Determine the (x, y) coordinate at the center of the cell enclosing the given text.  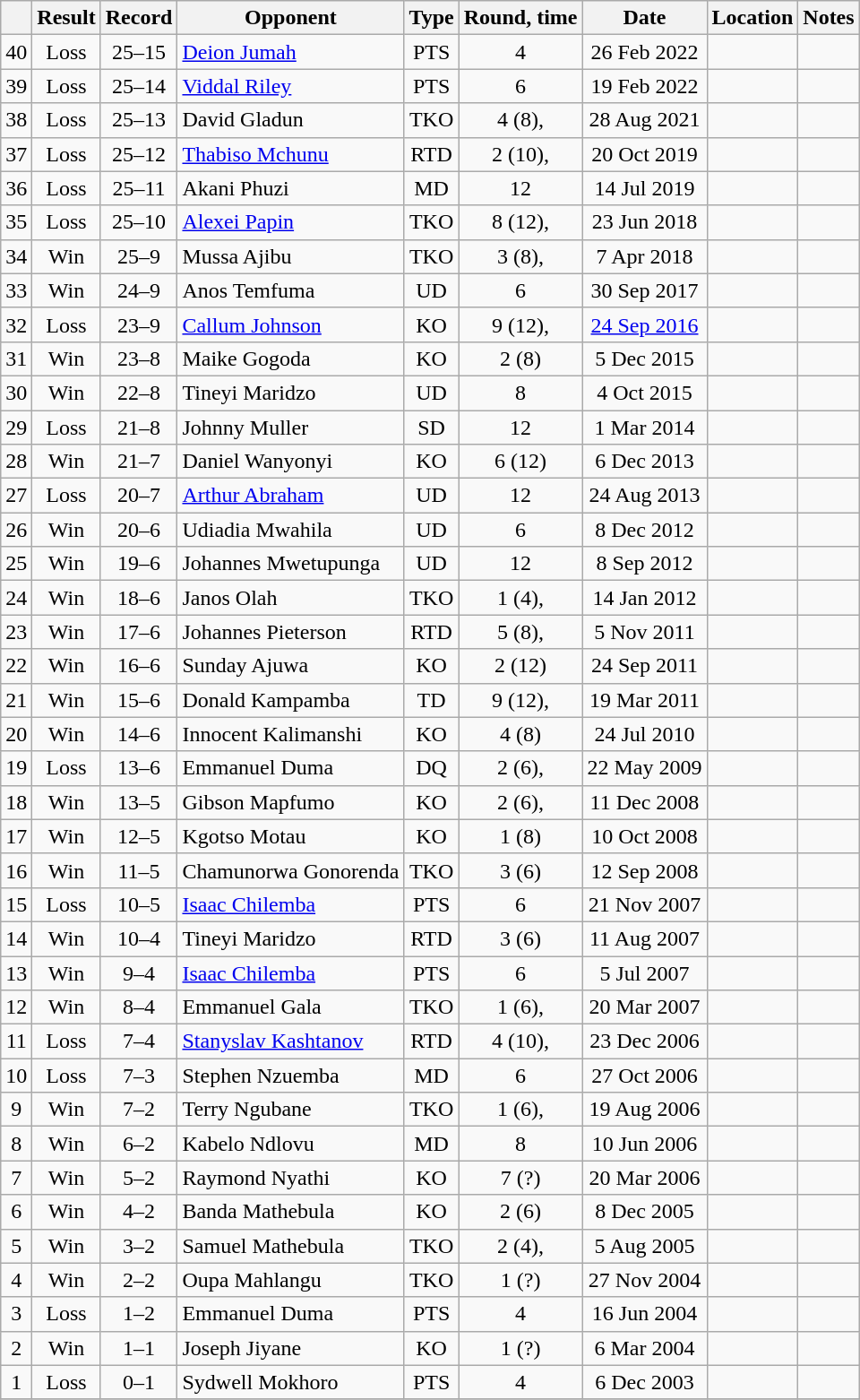
9 (16, 1110)
Chamunorwa Gonorenda (290, 870)
29 (16, 428)
24–9 (139, 290)
6 Mar 2004 (645, 1348)
18 (16, 802)
24 Sep 2016 (645, 324)
7–3 (139, 1076)
30 Sep 2017 (645, 290)
27 Nov 2004 (645, 1280)
21 Nov 2007 (645, 904)
Johnny Muller (290, 428)
3 (8), (520, 256)
31 (16, 359)
2 (8) (520, 359)
20–6 (139, 530)
13–6 (139, 768)
30 (16, 393)
6 Dec 2013 (645, 462)
1 (16, 1382)
Round, time (520, 18)
25–11 (139, 188)
7–2 (139, 1110)
2–2 (139, 1280)
Emmanuel Gala (290, 1007)
Johannes Pieterson (290, 632)
Sydwell Mokhoro (290, 1382)
8 Sep 2012 (645, 564)
25–14 (139, 86)
25–13 (139, 120)
2 (4), (520, 1246)
25–9 (139, 256)
20 (16, 734)
7 Apr 2018 (645, 256)
11 (16, 1041)
1–2 (139, 1314)
Banda Mathebula (290, 1212)
11 Aug 2007 (645, 938)
7 (16, 1178)
David Gladun (290, 120)
8–4 (139, 1007)
Opponent (290, 18)
17–6 (139, 632)
24 (16, 598)
4 (10), (520, 1041)
Joseph Jiyane (290, 1348)
10–4 (139, 938)
11 Dec 2008 (645, 802)
1 Mar 2014 (645, 428)
Result (66, 18)
14–6 (139, 734)
26 Feb 2022 (645, 52)
Maike Gogoda (290, 359)
23 Dec 2006 (645, 1041)
3 (16, 1314)
Type (432, 18)
12 Sep 2008 (645, 870)
4–2 (139, 1212)
36 (16, 188)
6–2 (139, 1144)
Notes (829, 18)
13 (16, 972)
5 (8), (520, 632)
14 Jan 2012 (645, 598)
3–2 (139, 1246)
20 Mar 2006 (645, 1178)
27 Oct 2006 (645, 1076)
Alexei Papin (290, 222)
19 Aug 2006 (645, 1110)
5–2 (139, 1178)
21 (16, 700)
0–1 (139, 1382)
9–4 (139, 972)
23 Jun 2018 (645, 222)
10 Oct 2008 (645, 836)
33 (16, 290)
Location (752, 18)
18–6 (139, 598)
20 Mar 2007 (645, 1007)
34 (16, 256)
Oupa Mahlangu (290, 1280)
Anos Temfuma (290, 290)
17 (16, 836)
14 Jul 2019 (645, 188)
Mussa Ajibu (290, 256)
7–4 (139, 1041)
Stanyslav Kashtanov (290, 1041)
5 (16, 1246)
Akani Phuzi (290, 188)
26 (16, 530)
4 Oct 2015 (645, 393)
Samuel Mathebula (290, 1246)
10–5 (139, 904)
4 (8), (520, 120)
10 (16, 1076)
Kabelo Ndlovu (290, 1144)
16 Jun 2004 (645, 1314)
1–1 (139, 1348)
TD (432, 700)
24 Aug 2013 (645, 496)
21–8 (139, 428)
19 Feb 2022 (645, 86)
Raymond Nyathi (290, 1178)
Callum Johnson (290, 324)
Stephen Nzuemba (290, 1076)
21–7 (139, 462)
DQ (432, 768)
16 (16, 870)
Record (139, 18)
7 (?) (520, 1178)
23 (16, 632)
Thabiso Mchunu (290, 154)
Janos Olah (290, 598)
6 Dec 2003 (645, 1382)
6 (12) (520, 462)
1 (4), (520, 598)
23–9 (139, 324)
20 Oct 2019 (645, 154)
35 (16, 222)
Kgotso Motau (290, 836)
Date (645, 18)
Johannes Mwetupunga (290, 564)
Innocent Kalimanshi (290, 734)
13–5 (139, 802)
Daniel Wanyonyi (290, 462)
25–10 (139, 222)
5 Nov 2011 (645, 632)
4 (8) (520, 734)
40 (16, 52)
8 Dec 2012 (645, 530)
Arthur Abraham (290, 496)
5 Aug 2005 (645, 1246)
28 Aug 2021 (645, 120)
8 (12), (520, 222)
Viddal Riley (290, 86)
22–8 (139, 393)
27 (16, 496)
15 (16, 904)
20–7 (139, 496)
28 (16, 462)
19–6 (139, 564)
24 Jul 2010 (645, 734)
15–6 (139, 700)
14 (16, 938)
5 Jul 2007 (645, 972)
38 (16, 120)
25–15 (139, 52)
Terry Ngubane (290, 1110)
11–5 (139, 870)
2 (12) (520, 666)
19 Mar 2011 (645, 700)
2 (10), (520, 154)
25–12 (139, 154)
2 (16, 1348)
12–5 (139, 836)
39 (16, 86)
Sunday Ajuwa (290, 666)
Gibson Mapfumo (290, 802)
22 May 2009 (645, 768)
8 Dec 2005 (645, 1212)
37 (16, 154)
Donald Kampamba (290, 700)
Deion Jumah (290, 52)
25 (16, 564)
16–6 (139, 666)
5 Dec 2015 (645, 359)
2 (6) (520, 1212)
22 (16, 666)
10 Jun 2006 (645, 1144)
1 (8) (520, 836)
19 (16, 768)
32 (16, 324)
Udiadia Mwahila (290, 530)
SD (432, 428)
23–8 (139, 359)
24 Sep 2011 (645, 666)
